Identify which cell holds the provided text, then report its (x, y) central coordinate. 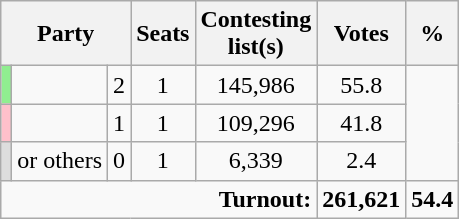
6,339 (256, 161)
0 (120, 161)
Party (66, 34)
or others (60, 161)
Contestinglist(s) (256, 34)
Turnout: (159, 199)
145,986 (256, 85)
261,621 (362, 199)
109,296 (256, 123)
2.4 (362, 161)
54.4 (432, 199)
55.8 (362, 85)
Votes (362, 34)
% (432, 34)
2 (120, 85)
41.8 (362, 123)
Seats (163, 34)
